Return (x, y) of the center of cell containing provided text 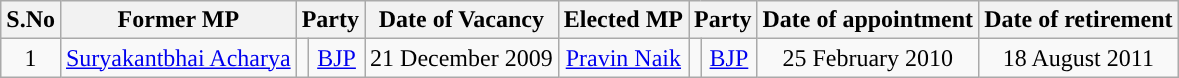
Pravin Naik (623, 58)
S.No (31, 20)
Suryakantbhai Acharya (178, 58)
Date of Vacancy (462, 20)
25 February 2010 (868, 58)
Date of retirement (1078, 20)
Elected MP (623, 20)
Former MP (178, 20)
Date of appointment (868, 20)
21 December 2009 (462, 58)
18 August 2011 (1078, 58)
1 (31, 58)
